Determine the [x, y] coordinate at the center of the cell enclosing the given text.  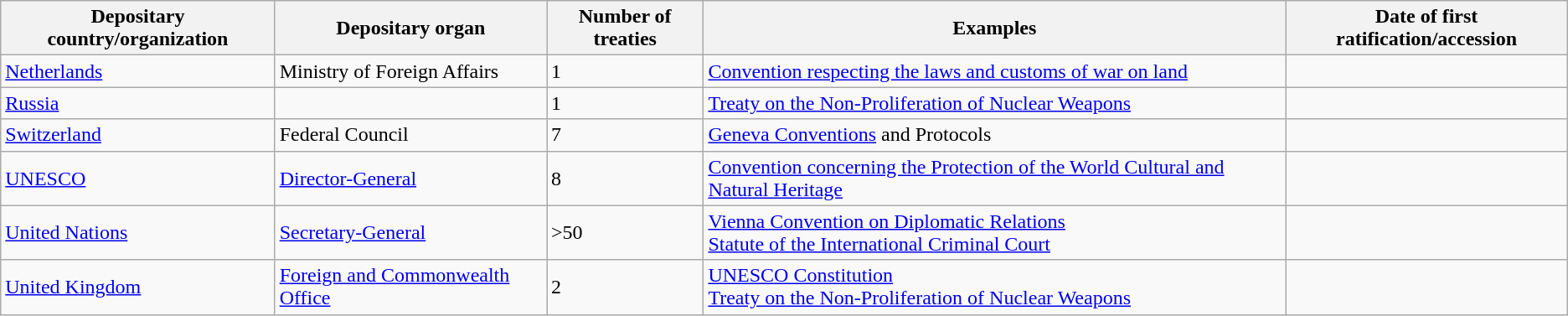
Netherlands [137, 71]
Convention concerning the Protection of the World Cultural and Natural Heritage [995, 178]
7 [625, 135]
Switzerland [137, 135]
Convention respecting the laws and customs of war on land [995, 71]
Treaty on the Non-Proliferation of Nuclear Weapons [995, 103]
Foreign and Commonwealth Office [410, 287]
UNESCO ConstitutionTreaty on the Non-Proliferation of Nuclear Weapons [995, 287]
UNESCO [137, 178]
Depositary organ [410, 28]
Secretary-General [410, 233]
Date of first ratification/accession [1426, 28]
Geneva Conventions and Protocols [995, 135]
Examples [995, 28]
Depositary country/organization [137, 28]
United Nations [137, 233]
Director-General [410, 178]
Ministry of Foreign Affairs [410, 71]
Russia [137, 103]
8 [625, 178]
>50 [625, 233]
Federal Council [410, 135]
Vienna Convention on Diplomatic RelationsStatute of the International Criminal Court [995, 233]
Number of treaties [625, 28]
2 [625, 287]
United Kingdom [137, 287]
